Locate the cell with the specified text and output its (X, Y) center coordinate. 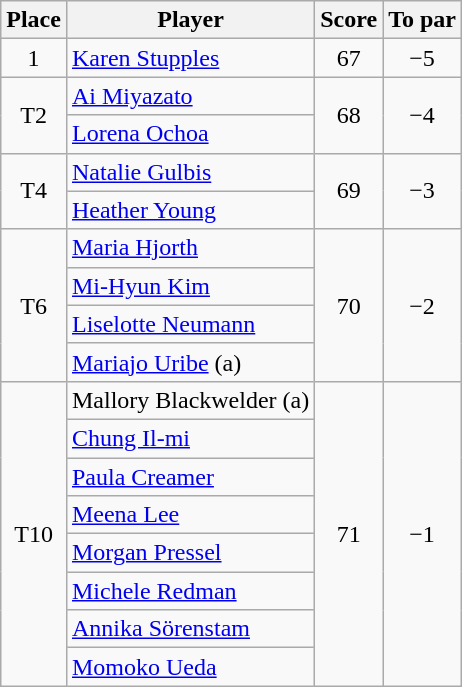
1 (34, 58)
Meena Lee (190, 515)
Place (34, 20)
−1 (422, 533)
−2 (422, 305)
Mariajo Uribe (a) (190, 362)
Maria Hjorth (190, 248)
Mallory Blackwelder (a) (190, 400)
71 (349, 533)
70 (349, 305)
Morgan Pressel (190, 553)
−4 (422, 115)
T6 (34, 305)
Ai Miyazato (190, 96)
Momoko Ueda (190, 667)
Lorena Ochoa (190, 134)
T4 (34, 191)
Player (190, 20)
−5 (422, 58)
69 (349, 191)
68 (349, 115)
Paula Creamer (190, 477)
Chung Il-mi (190, 438)
Michele Redman (190, 591)
T10 (34, 533)
Liselotte Neumann (190, 324)
To par (422, 20)
Karen Stupples (190, 58)
Heather Young (190, 210)
−3 (422, 191)
Annika Sörenstam (190, 629)
Natalie Gulbis (190, 172)
T2 (34, 115)
Mi-Hyun Kim (190, 286)
67 (349, 58)
Score (349, 20)
